Scan for the cell matching the given text and deliver its (x, y) coordinate at center. 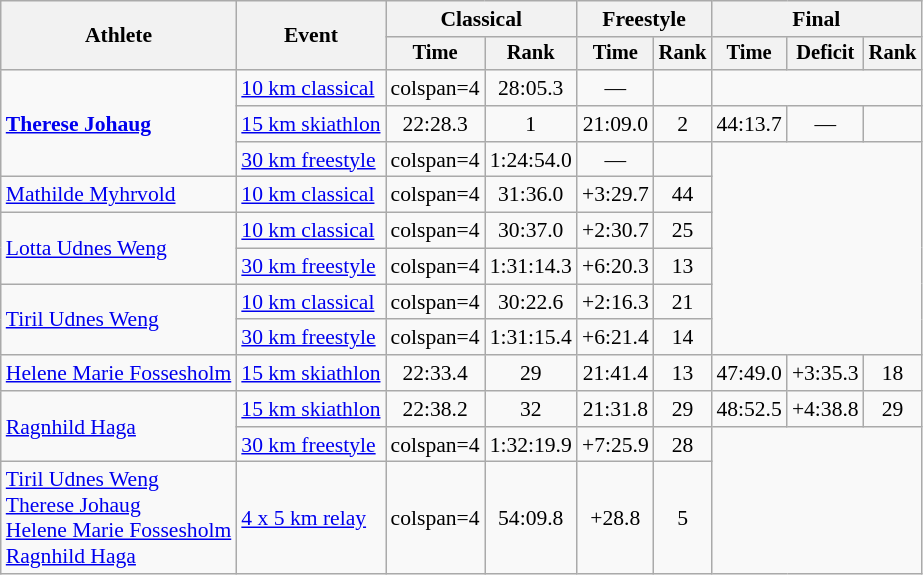
1:32:19.9 (531, 445)
Freestyle (644, 19)
31:36.0 (531, 195)
1:24:54.0 (531, 160)
21:09.0 (616, 124)
18 (893, 373)
+4:38.8 (826, 409)
5 (683, 518)
4 x 5 km relay (310, 518)
+7:25.9 (616, 445)
30:22.6 (531, 302)
44 (683, 195)
Mathilde Myhrvold (119, 195)
Lotta Udnes Weng (119, 248)
Event (310, 36)
+3:35.3 (826, 373)
Athlete (119, 36)
28 (683, 445)
54:09.8 (531, 518)
28:05.3 (531, 88)
Tiril Udnes Weng (119, 320)
2 (683, 124)
1 (531, 124)
25 (683, 231)
22:38.2 (436, 409)
+28.8 (616, 518)
30:37.0 (531, 231)
+3:29.7 (616, 195)
+2:16.3 (616, 302)
47:49.0 (748, 373)
+6:20.3 (616, 267)
48:52.5 (748, 409)
Ragnhild Haga (119, 426)
1:31:14.3 (531, 267)
32 (531, 409)
Helene Marie Fossesholm (119, 373)
44:13.7 (748, 124)
14 (683, 338)
Deficit (826, 54)
Classical (482, 19)
22:33.4 (436, 373)
+2:30.7 (616, 231)
+6:21.4 (616, 338)
21:31.8 (616, 409)
Tiril Udnes WengTherese JohaugHelene Marie FossesholmRagnhild Haga (119, 518)
22:28.3 (436, 124)
21:41.4 (616, 373)
21 (683, 302)
Therese Johaug (119, 124)
1:31:15.4 (531, 338)
Final (816, 19)
